From the cell containing the given text, extract its center point as [x, y] coordinate. 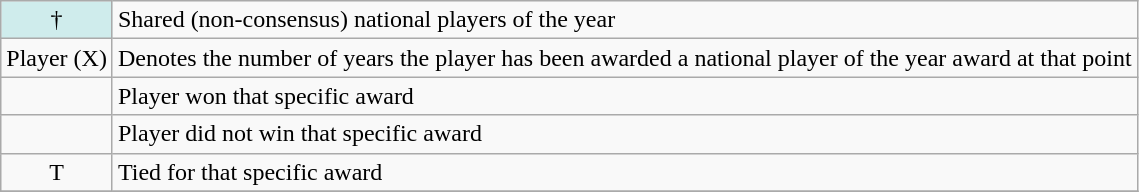
† [57, 20]
Player (X) [57, 58]
T [57, 172]
Player did not win that specific award [624, 134]
Denotes the number of years the player has been awarded a national player of the year award at that point [624, 58]
Player won that specific award [624, 96]
Tied for that specific award [624, 172]
Shared (non-consensus) national players of the year [624, 20]
